Locate the cell with the specified text and output its (x, y) center coordinate. 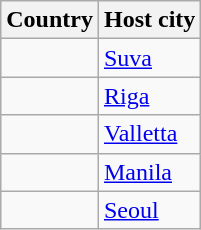
Suva (149, 58)
Host city (149, 20)
Seoul (149, 210)
Manila (149, 172)
Valletta (149, 134)
Country (50, 20)
Riga (149, 96)
